Return [X, Y] of the center of cell containing provided text 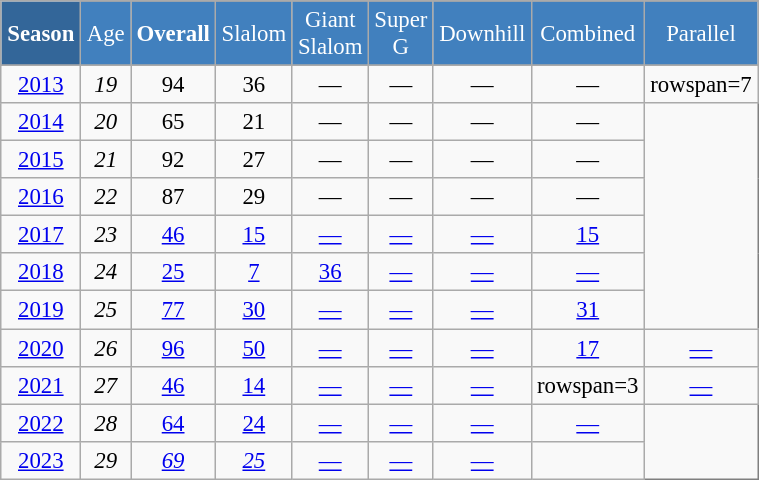
rowspan=7 [700, 85]
GiantSlalom [330, 34]
94 [174, 85]
14 [254, 385]
Season [41, 34]
2021 [41, 385]
65 [174, 122]
Overall [174, 34]
92 [174, 160]
50 [254, 348]
Combined [588, 34]
96 [174, 348]
2022 [41, 423]
rowspan=3 [588, 385]
2019 [41, 310]
64 [174, 423]
Downhill [482, 34]
26 [106, 348]
7 [254, 273]
17 [588, 348]
77 [174, 310]
Slalom [254, 34]
2020 [41, 348]
Age [106, 34]
31 [588, 310]
2014 [41, 122]
Super G [400, 34]
69 [174, 460]
2016 [41, 197]
19 [106, 85]
2013 [41, 85]
2018 [41, 273]
28 [106, 423]
30 [254, 310]
2015 [41, 160]
Parallel [700, 34]
23 [106, 235]
2017 [41, 235]
2023 [41, 460]
87 [174, 197]
20 [106, 122]
22 [106, 197]
